Provide the (X, Y) coordinate of the cell's center where the given text is located.  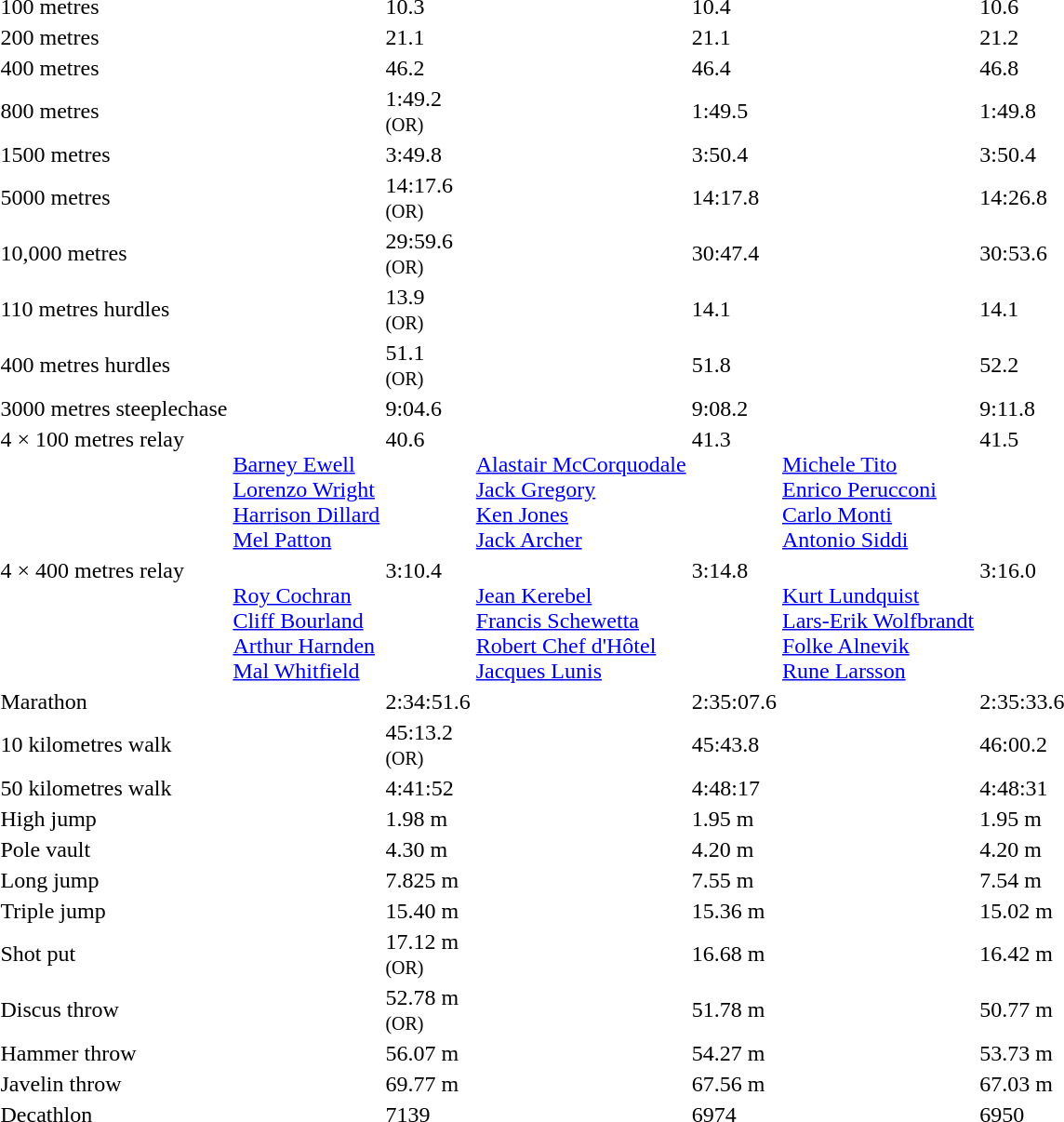
51.8 (734, 365)
54.27 m (734, 1053)
17.12 m(OR) (428, 955)
46.4 (734, 68)
Alastair McCorquodaleJack GregoryKen JonesJack Archer (580, 489)
29:59.6(OR) (428, 253)
4:41:52 (428, 788)
45:13.2(OR) (428, 744)
4:48:17 (734, 788)
52.78 m(OR) (428, 1010)
7.825 m (428, 880)
3:50.4 (734, 154)
15.40 m (428, 911)
14:17.8 (734, 197)
Jean KerebelFrancis SchewettaRobert Chef d'HôtelJacques Lunis (580, 621)
1.95 m (734, 819)
51.78 m (734, 1010)
69.77 m (428, 1084)
3:49.8 (428, 154)
2:34:51.6 (428, 701)
15.36 m (734, 911)
67.56 m (734, 1084)
13.9(OR) (428, 309)
56.07 m (428, 1053)
Roy CochranCliff BourlandArthur HarndenMal Whitfield (307, 621)
3:10.4 (428, 621)
Michele TitoEnrico PerucconiCarlo MontiAntonio Siddi (878, 489)
7.55 m (734, 880)
51.1(OR) (428, 365)
9:08.2 (734, 408)
1.98 m (428, 819)
Kurt LundquistLars-Erik WolfbrandtFolke AlnevikRune Larsson (878, 621)
30:47.4 (734, 253)
3:14.8 (734, 621)
9:04.6 (428, 408)
Barney EwellLorenzo WrightHarrison DillardMel Patton (307, 489)
45:43.8 (734, 744)
16.68 m (734, 955)
40.6 (428, 489)
1:49.2(OR) (428, 112)
14.1 (734, 309)
1:49.5 (734, 112)
2:35:07.6 (734, 701)
41.3 (734, 489)
4.30 m (428, 849)
14:17.6(OR) (428, 197)
4.20 m (734, 849)
46.2 (428, 68)
